Extract the [X, Y] coordinate from the center of the cell holding the provided text.  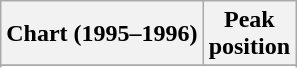
Chart (1995–1996) [102, 34]
Peakposition [249, 34]
